Find where the given text appears and provide that cell's center as [X, Y] coordinate. 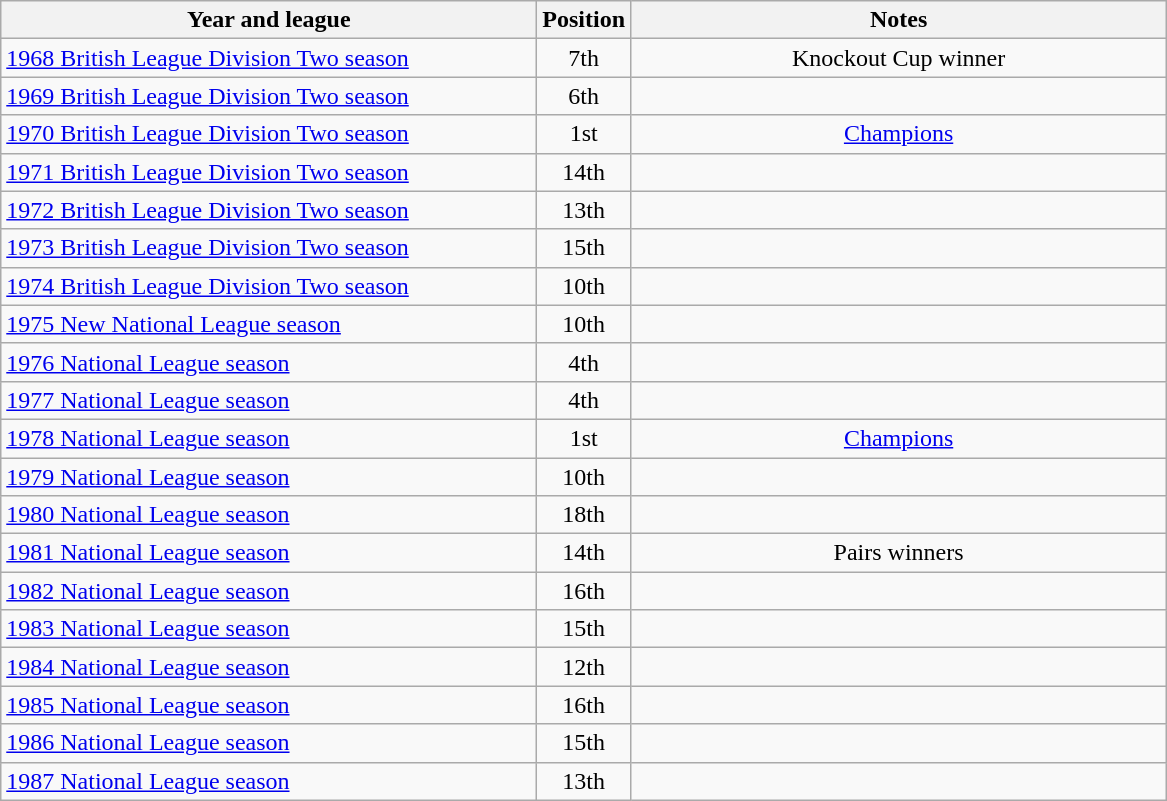
1986 National League season [269, 743]
1976 National League season [269, 362]
Notes [899, 20]
1968 British League Division Two season [269, 58]
18th [584, 515]
1980 National League season [269, 515]
1984 National League season [269, 667]
1981 National League season [269, 553]
7th [584, 58]
1971 British League Division Two season [269, 172]
1974 British League Division Two season [269, 286]
Knockout Cup winner [899, 58]
1973 British League Division Two season [269, 248]
1983 National League season [269, 629]
Position [584, 20]
1978 National League season [269, 438]
1975 New National League season [269, 324]
1982 National League season [269, 591]
1969 British League Division Two season [269, 96]
1987 National League season [269, 781]
Pairs winners [899, 553]
1970 British League Division Two season [269, 134]
Year and league [269, 20]
12th [584, 667]
1979 National League season [269, 477]
1985 National League season [269, 705]
1972 British League Division Two season [269, 210]
1977 National League season [269, 400]
6th [584, 96]
